Find where the given text appears and provide that cell's center as [X, Y] coordinate. 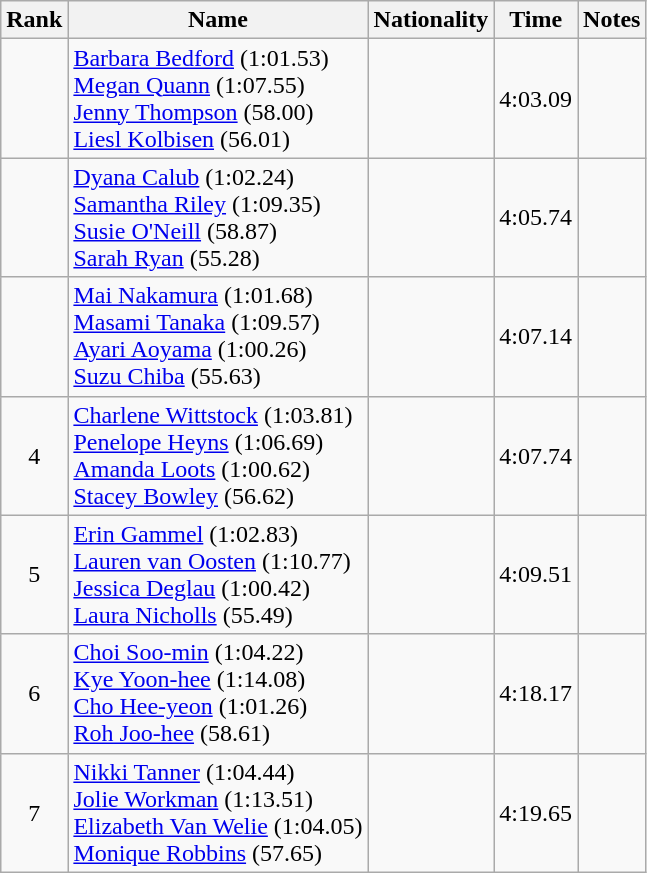
4:07.74 [536, 456]
6 [34, 694]
4 [34, 456]
4:03.09 [536, 98]
7 [34, 812]
Choi Soo-min (1:04.22) Kye Yoon-hee (1:14.08) Cho Hee-yeon (1:01.26) Roh Joo-hee (58.61) [218, 694]
4:07.14 [536, 336]
Time [536, 20]
Name [218, 20]
5 [34, 574]
4:09.51 [536, 574]
Notes [612, 20]
Charlene Wittstock (1:03.81) Penelope Heyns (1:06.69) Amanda Loots (1:00.62) Stacey Bowley (56.62) [218, 456]
Nationality [431, 20]
Barbara Bedford (1:01.53) Megan Quann (1:07.55) Jenny Thompson (58.00) Liesl Kolbisen (56.01) [218, 98]
Nikki Tanner (1:04.44) Jolie Workman (1:13.51) Elizabeth Van Welie (1:04.05) Monique Robbins (57.65) [218, 812]
Rank [34, 20]
Mai Nakamura (1:01.68) Masami Tanaka (1:09.57) Ayari Aoyama (1:00.26) Suzu Chiba (55.63) [218, 336]
4:05.74 [536, 218]
Dyana Calub (1:02.24) Samantha Riley (1:09.35) Susie O'Neill (58.87) Sarah Ryan (55.28) [218, 218]
4:18.17 [536, 694]
4:19.65 [536, 812]
Erin Gammel (1:02.83) Lauren van Oosten (1:10.77) Jessica Deglau (1:00.42) Laura Nicholls (55.49) [218, 574]
